Provide the [x, y] coordinate of the cell's center where the given text is located.  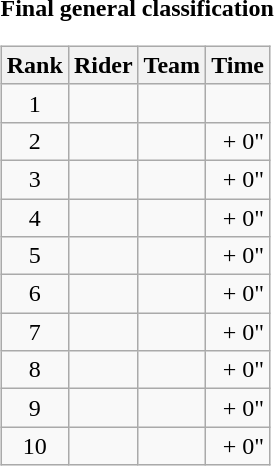
7 [34, 332]
Rank [34, 65]
Time [238, 65]
2 [34, 141]
Rider [103, 65]
3 [34, 179]
Team [172, 65]
10 [34, 446]
8 [34, 370]
1 [34, 103]
5 [34, 256]
9 [34, 408]
4 [34, 217]
6 [34, 294]
